Capture the cell that displays the provided text and extract its [x, y] central coordinate. 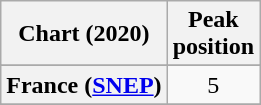
5 [213, 85]
Peakposition [213, 34]
France (SNEP) [84, 85]
Chart (2020) [84, 34]
